Detect which cell encompasses the target text, then output its (x, y) center coordinate. 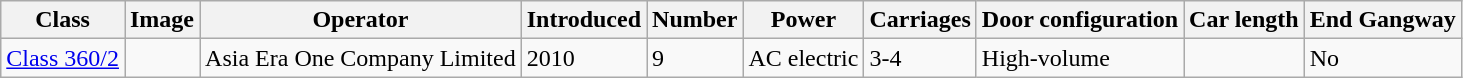
Introduced (584, 20)
9 (695, 58)
AC electric (804, 58)
Carriages (920, 20)
Number (695, 20)
Image (162, 20)
Class 360/2 (63, 58)
Car length (1244, 20)
Operator (361, 20)
2010 (584, 58)
End Gangway (1382, 20)
High-volume (1080, 58)
3-4 (920, 58)
No (1382, 58)
Asia Era One Company Limited (361, 58)
Power (804, 20)
Class (63, 20)
Door configuration (1080, 20)
